From the cell containing the given text, extract its center point as [x, y] coordinate. 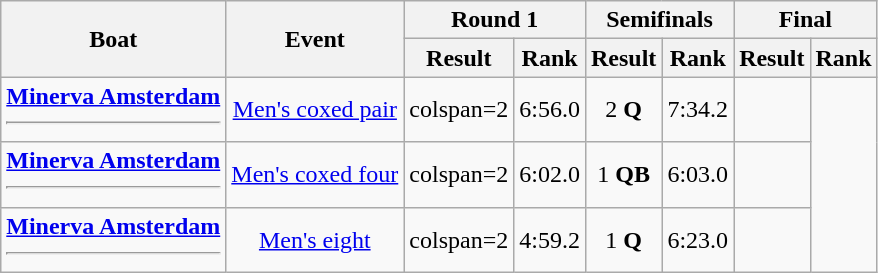
6:03.0 [698, 174]
Men's coxed four [315, 174]
Semifinals [659, 20]
1 QB [623, 174]
7:34.2 [698, 110]
6:56.0 [550, 110]
Final [806, 20]
1 Q [623, 240]
6:23.0 [698, 240]
Men's coxed pair [315, 110]
6:02.0 [550, 174]
Boat [114, 39]
Event [315, 39]
4:59.2 [550, 240]
Men's eight [315, 240]
2 Q [623, 110]
Round 1 [495, 20]
